Return (x, y) of the center of cell containing provided text 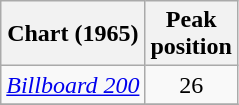
Chart (1965) (73, 34)
Billboard 200 (73, 85)
Peakposition (191, 34)
26 (191, 85)
